From the cell containing the given text, extract its center point as [x, y] coordinate. 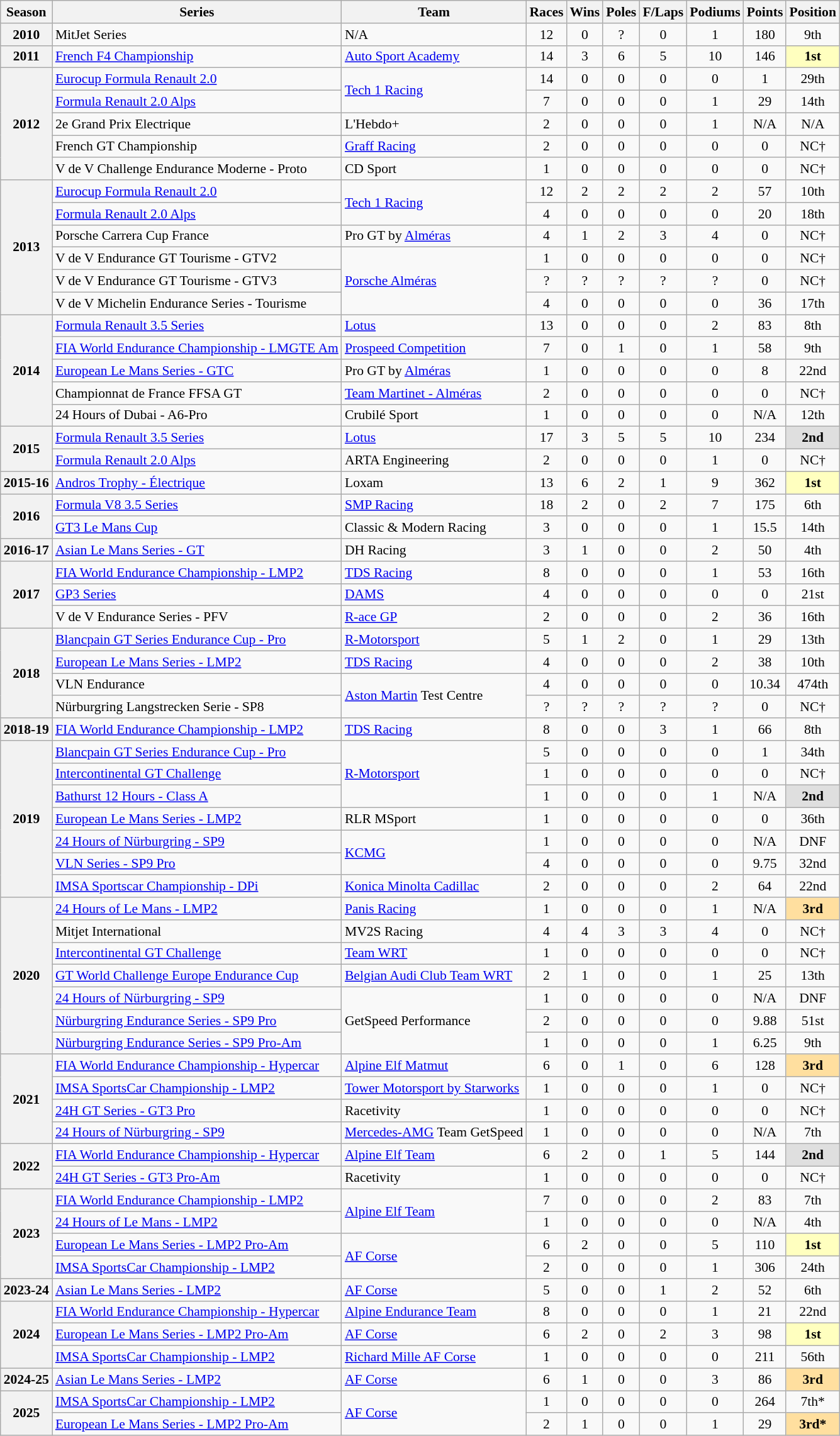
2015 [26, 449]
2020 [26, 975]
Mercedes-AMG Team GetSpeed [434, 1133]
18th [812, 214]
362 [765, 483]
Alpine Elf Matmut [434, 1066]
VLN Endurance [197, 685]
Asian Le Mans Series - GT [197, 550]
SMP Racing [434, 505]
211 [765, 1357]
32nd [812, 864]
Loxam [434, 483]
F/Laps [663, 12]
DH Racing [434, 550]
Richard Mille AF Corse [434, 1357]
V de V Endurance GT Tourisme - GTV3 [197, 281]
9.88 [765, 1021]
20 [765, 214]
Nürburgring Endurance Series - SP9 Pro [197, 1021]
Points [765, 12]
Konica Minolta Cadillac [434, 887]
264 [765, 1402]
2e Grand Prix Electrique [197, 124]
V de V Challenge Endurance Moderne - Proto [197, 169]
V de V Endurance GT Tourisme - GTV2 [197, 259]
144 [765, 1155]
21st [812, 595]
Panis Racing [434, 909]
GT3 Le Mans Cup [197, 528]
Poles [621, 12]
24th [812, 1267]
2018-19 [26, 729]
V de V Endurance Series - PFV [197, 617]
52 [765, 1290]
2011 [26, 57]
17th [812, 303]
Graff Racing [434, 147]
128 [765, 1066]
European Le Mans Series - GTC [197, 371]
Classic & Modern Racing [434, 528]
DAMS [434, 595]
17 [546, 438]
10.34 [765, 685]
58 [765, 349]
RLR MSport [434, 819]
Team [434, 12]
Aston Martin Test Centre [434, 696]
French F4 Championship [197, 57]
474th [812, 685]
57 [765, 191]
2018 [26, 673]
98 [765, 1335]
GP3 Series [197, 595]
Andros Trophy - Électrique [197, 483]
Races [546, 12]
234 [765, 438]
66 [765, 729]
64 [765, 887]
3rd* [812, 1425]
2010 [26, 35]
2016-17 [26, 550]
15.5 [765, 528]
Championnat de France FFSA GT [197, 393]
Podiums [715, 12]
2016 [26, 516]
2024 [26, 1334]
2014 [26, 371]
Nürburgring Endurance Series - SP9 Pro-Am [197, 1043]
French GT Championship [197, 147]
6.25 [765, 1043]
175 [765, 505]
2015-16 [26, 483]
IMSA Sportscar Championship - DPi [197, 887]
9 [715, 483]
2024-25 [26, 1379]
56th [812, 1357]
29th [812, 79]
GetSpeed Performance [434, 1021]
53 [765, 573]
ARTA Engineering [434, 461]
21 [765, 1312]
Porsche Alméras [434, 281]
Season [26, 12]
2023 [26, 1233]
Auto Sport Academy [434, 57]
86 [765, 1379]
50 [765, 550]
CD Sport [434, 169]
Nürburgring Langstrecken Serie - SP8 [197, 707]
Belgian Audi Club Team WRT [434, 976]
24 Hours of Dubai - A6-Pro [197, 415]
2023-24 [26, 1290]
24H GT Series - GT3 Pro-Am [197, 1178]
Formula V8 3.5 Series [197, 505]
25 [765, 976]
R-ace GP [434, 617]
Tower Motorsport by Starworks [434, 1088]
2019 [26, 819]
38 [765, 662]
36th [812, 819]
Team Martinet - Alméras [434, 393]
2013 [26, 247]
Crubilé Sport [434, 415]
306 [765, 1267]
24H GT Series - GT3 Pro [197, 1111]
180 [765, 35]
7th* [812, 1402]
MV2S Racing [434, 931]
V de V Michelin Endurance Series - Tourisme [197, 303]
2025 [26, 1413]
110 [765, 1245]
9.75 [765, 864]
51st [812, 1021]
Wins [585, 12]
Alpine Endurance Team [434, 1312]
Team WRT [434, 953]
12th [812, 415]
2022 [26, 1167]
2021 [26, 1099]
L'Hebdo+ [434, 124]
2012 [26, 124]
Bathurst 12 Hours - Class A [197, 797]
2017 [26, 595]
KCMG [434, 852]
Porsche Carrera Cup France [197, 236]
Series [197, 12]
Mitjet International [197, 931]
VLN Series - SP9 Pro [197, 864]
Position [812, 12]
Prospeed Competition [434, 349]
GT World Challenge Europe Endurance Cup [197, 976]
18 [546, 505]
34th [812, 752]
MitJet Series [197, 35]
FIA World Endurance Championship - LMGTE Am [197, 349]
146 [765, 57]
